Locate the cell with the specified text and output its (x, y) center coordinate. 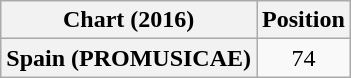
74 (304, 58)
Position (304, 20)
Chart (2016) (129, 20)
Spain (PROMUSICAE) (129, 58)
